Pinpoint the cell where the given text exists, returning its (X, Y) midpoint coordinate. 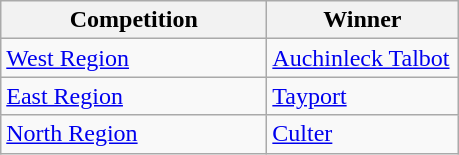
West Region (134, 58)
Culter (362, 134)
North Region (134, 134)
Winner (362, 20)
Tayport (362, 96)
East Region (134, 96)
Auchinleck Talbot (362, 58)
Competition (134, 20)
